Pinpoint the cell where the given text exists, returning its [X, Y] midpoint coordinate. 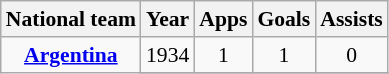
Apps [223, 19]
Assists [352, 19]
Goals [284, 19]
0 [352, 55]
Year [168, 19]
National team [71, 19]
1934 [168, 55]
Argentina [71, 55]
